Output the (x, y) coordinate of the center of the cell containing the given text.  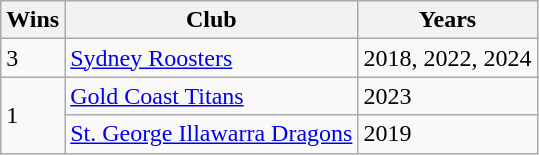
Gold Coast Titans (212, 96)
3 (33, 58)
Sydney Roosters (212, 58)
Club (212, 20)
2018, 2022, 2024 (448, 58)
2023 (448, 96)
Wins (33, 20)
2019 (448, 134)
St. George Illawarra Dragons (212, 134)
Years (448, 20)
1 (33, 115)
